Locate the cell with the specified text and output its (x, y) center coordinate. 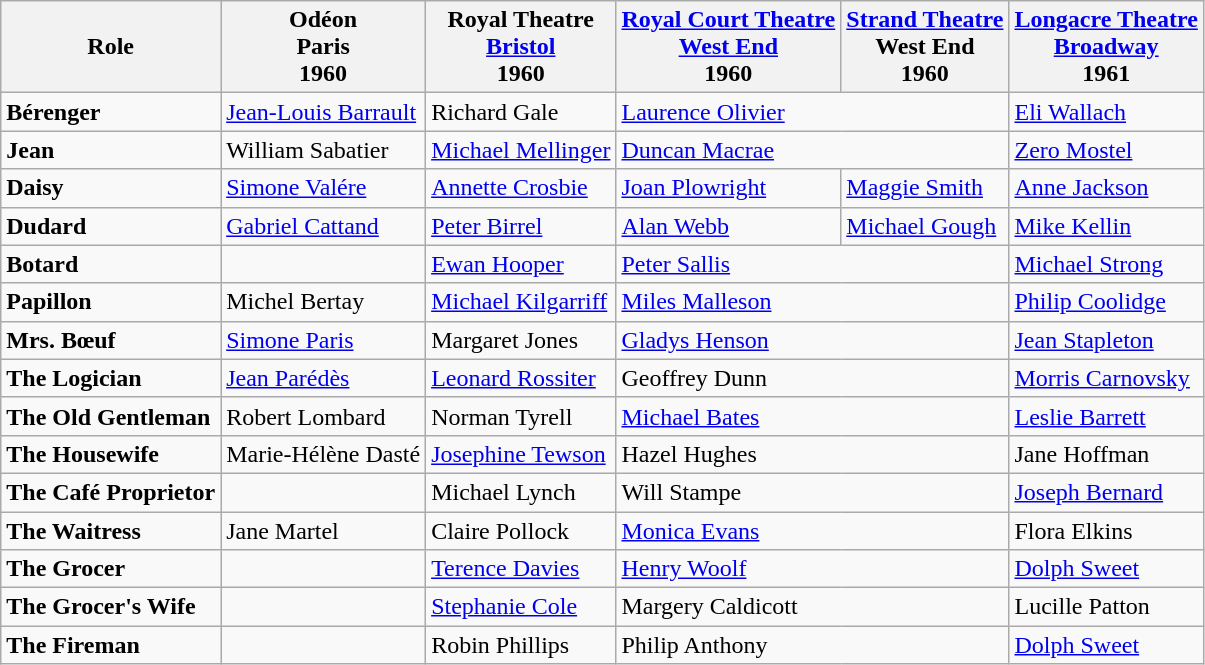
The Café Proprietor (111, 492)
Michael Bates (812, 416)
Longacre TheatreBroadway1961 (1106, 47)
Duncan Macrae (812, 150)
The Grocer (111, 569)
Robin Phillips (521, 645)
Peter Birrel (521, 226)
Simone Paris (324, 340)
Bérenger (111, 112)
Geoffrey Dunn (812, 378)
Michael Gough (925, 226)
The Waitress (111, 531)
Jean (111, 150)
Jean-Louis Barrault (324, 112)
Peter Sallis (812, 264)
Royal TheatreBristol1960 (521, 47)
The Logician (111, 378)
Daisy (111, 188)
Maggie Smith (925, 188)
Marie-Hélène Dasté (324, 454)
Botard (111, 264)
Miles Malleson (812, 302)
Eli Wallach (1106, 112)
Gabriel Cattand (324, 226)
Jane Hoffman (1106, 454)
Michael Strong (1106, 264)
Jean Stapleton (1106, 340)
Royal Court TheatreWest End1960 (728, 47)
The Housewife (111, 454)
Mike Kellin (1106, 226)
Anne Jackson (1106, 188)
Ewan Hooper (521, 264)
Gladys Henson (812, 340)
Alan Webb (728, 226)
Annette Crosbie (521, 188)
William Sabatier (324, 150)
Terence Davies (521, 569)
Philip Anthony (812, 645)
Dudard (111, 226)
Jean Parédès (324, 378)
Margery Caldicott (812, 607)
Robert Lombard (324, 416)
The Old Gentleman (111, 416)
Zero Mostel (1106, 150)
Richard Gale (521, 112)
Monica Evans (812, 531)
Mrs. Bœuf (111, 340)
Lucille Patton (1106, 607)
The Fireman (111, 645)
Jane Martel (324, 531)
Henry Woolf (812, 569)
Leslie Barrett (1106, 416)
Simone Valére (324, 188)
Strand TheatreWest End1960 (925, 47)
Hazel Hughes (812, 454)
Claire Pollock (521, 531)
Michael Kilgarriff (521, 302)
Laurence Olivier (812, 112)
Philip Coolidge (1106, 302)
Will Stampe (812, 492)
Michael Mellinger (521, 150)
Joan Plowright (728, 188)
OdéonParis1960 (324, 47)
Josephine Tewson (521, 454)
Margaret Jones (521, 340)
Stephanie Cole (521, 607)
Flora Elkins (1106, 531)
Norman Tyrell (521, 416)
Michel Bertay (324, 302)
Leonard Rossiter (521, 378)
Joseph Bernard (1106, 492)
Papillon (111, 302)
Michael Lynch (521, 492)
Role (111, 47)
Morris Carnovsky (1106, 378)
The Grocer's Wife (111, 607)
